Provide the [x, y] coordinate of the cell's center where the given text is located.  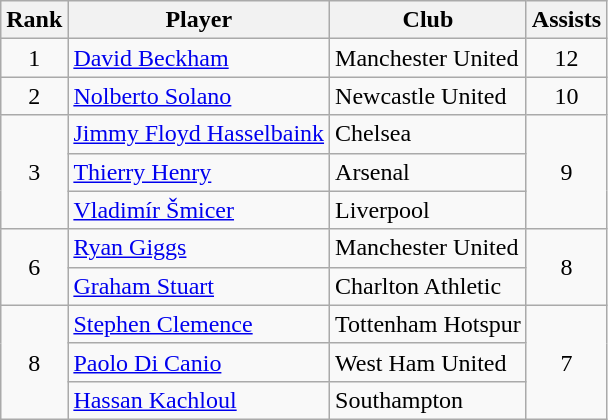
Vladimír Šmicer [199, 210]
10 [566, 96]
6 [34, 267]
Thierry Henry [199, 172]
Paolo Di Canio [199, 362]
David Beckham [199, 58]
Southampton [428, 400]
1 [34, 58]
Club [428, 20]
Arsenal [428, 172]
Graham Stuart [199, 286]
Stephen Clemence [199, 324]
3 [34, 172]
9 [566, 172]
Rank [34, 20]
Assists [566, 20]
Chelsea [428, 134]
Nolberto Solano [199, 96]
Tottenham Hotspur [428, 324]
West Ham United [428, 362]
2 [34, 96]
Player [199, 20]
Jimmy Floyd Hasselbaink [199, 134]
Hassan Kachloul [199, 400]
Liverpool [428, 210]
Charlton Athletic [428, 286]
12 [566, 58]
Newcastle United [428, 96]
7 [566, 362]
Ryan Giggs [199, 248]
